Identify which cell holds the provided text, then report its [x, y] central coordinate. 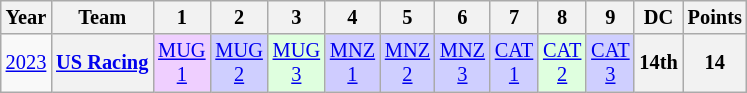
5 [408, 17]
9 [610, 17]
US Racing [102, 63]
8 [562, 17]
DC [658, 17]
MNZ1 [352, 63]
6 [462, 17]
14 [715, 63]
2 [238, 17]
2023 [26, 63]
4 [352, 17]
MUG1 [182, 63]
14th [658, 63]
MNZ2 [408, 63]
7 [514, 17]
1 [182, 17]
Year [26, 17]
CAT1 [514, 63]
MNZ3 [462, 63]
Points [715, 17]
MUG2 [238, 63]
MUG3 [296, 63]
CAT3 [610, 63]
CAT2 [562, 63]
3 [296, 17]
Team [102, 17]
